Provide the (X, Y) coordinate of the cell's center where the given text is located.  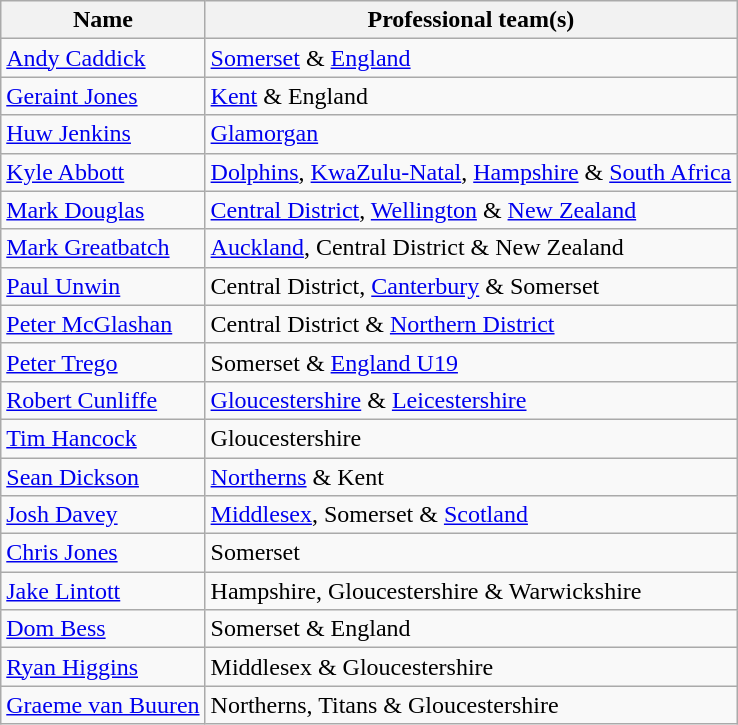
Robert Cunliffe (103, 400)
Tim Hancock (103, 438)
Kyle Abbott (103, 172)
Huw Jenkins (103, 134)
Northerns, Titans & Gloucestershire (471, 705)
Gloucestershire & Leicestershire (471, 400)
Graeme van Buuren (103, 705)
Name (103, 20)
Central District, Wellington & New Zealand (471, 210)
Mark Douglas (103, 210)
Paul Unwin (103, 286)
Peter McGlashan (103, 324)
Ryan Higgins (103, 667)
Somerset & England U19 (471, 362)
Geraint Jones (103, 96)
Chris Jones (103, 553)
Middlesex, Somerset & Scotland (471, 515)
Hampshire, Gloucestershire & Warwickshire (471, 591)
Professional team(s) (471, 20)
Dolphins, KwaZulu-Natal, Hampshire & South Africa (471, 172)
Josh Davey (103, 515)
Auckland, Central District & New Zealand (471, 248)
Central District, Canterbury & Somerset (471, 286)
Middlesex & Gloucestershire (471, 667)
Mark Greatbatch (103, 248)
Sean Dickson (103, 477)
Central District & Northern District (471, 324)
Gloucestershire (471, 438)
Andy Caddick (103, 58)
Somerset (471, 553)
Jake Lintott (103, 591)
Northerns & Kent (471, 477)
Kent & England (471, 96)
Dom Bess (103, 629)
Glamorgan (471, 134)
Peter Trego (103, 362)
